Return the [X, Y] coordinate for the center point of the cell that contains the specified text.  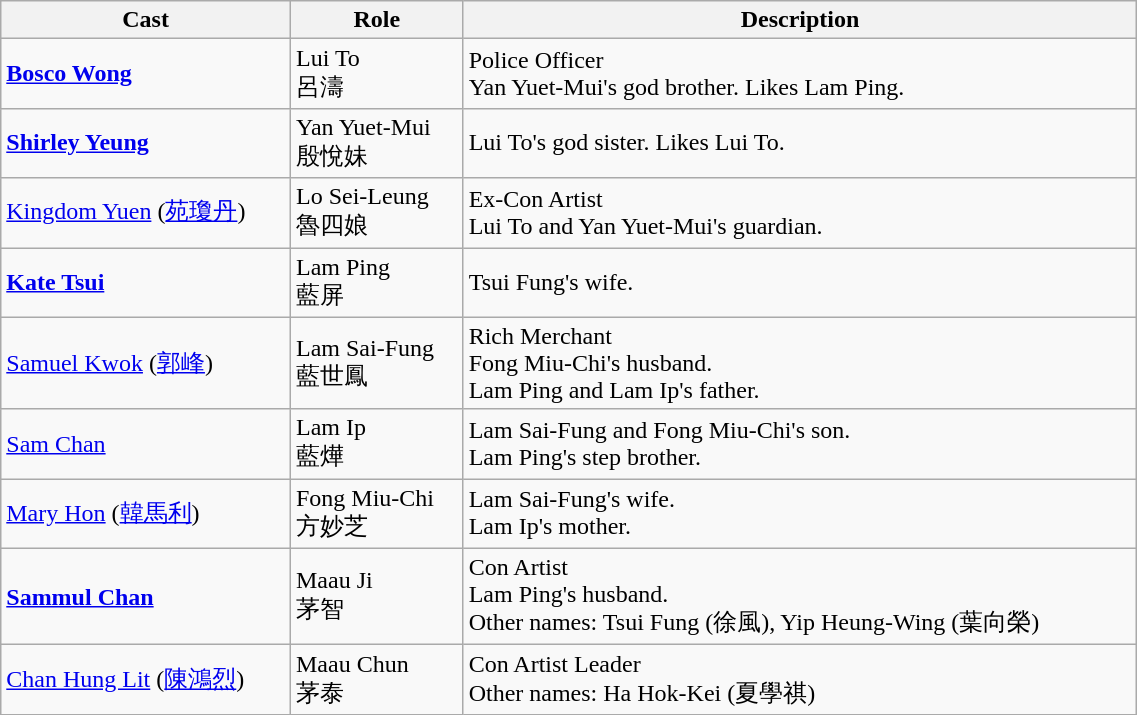
Maau Ji 茅智 [376, 596]
Samuel Kwok (郭峰) [146, 363]
Shirley Yeung [146, 143]
Role [376, 20]
Lui To's god sister. Likes Lui To. [800, 143]
Lam Ip 藍燁 [376, 444]
Chan Hung Lit (陳鴻烈) [146, 680]
Tsui Fung's wife. [800, 283]
Police Officer Yan Yuet-Mui's god brother. Likes Lam Ping. [800, 74]
Yan Yuet-Mui 殷悅妹 [376, 143]
Cast [146, 20]
Kingdom Yuen (苑瓊丹) [146, 213]
Sammul Chan [146, 596]
Lam Ping 藍屏 [376, 283]
Lam Sai-Fung 藍世鳳 [376, 363]
Bosco Wong [146, 74]
Mary Hon (韓馬利) [146, 514]
Rich Merchant Fong Miu-Chi's husband. Lam Ping and Lam Ip's father. [800, 363]
Con Artist Leader Other names: Ha Hok-Kei (夏學祺) [800, 680]
Lui To 呂濤 [376, 74]
Description [800, 20]
Ex-Con Artist Lui To and Yan Yuet-Mui's guardian. [800, 213]
Con Artist Lam Ping's husband. Other names: Tsui Fung (徐風), Yip Heung-Wing (葉向榮) [800, 596]
Sam Chan [146, 444]
Kate Tsui [146, 283]
Lam Sai-Fung's wife. Lam Ip's mother. [800, 514]
Fong Miu-Chi 方妙芝 [376, 514]
Maau Chun 茅泰 [376, 680]
Lo Sei-Leung 魯四娘 [376, 213]
Lam Sai-Fung and Fong Miu-Chi's son. Lam Ping's step brother. [800, 444]
